Find where the given text appears and provide that cell's center as (X, Y) coordinate. 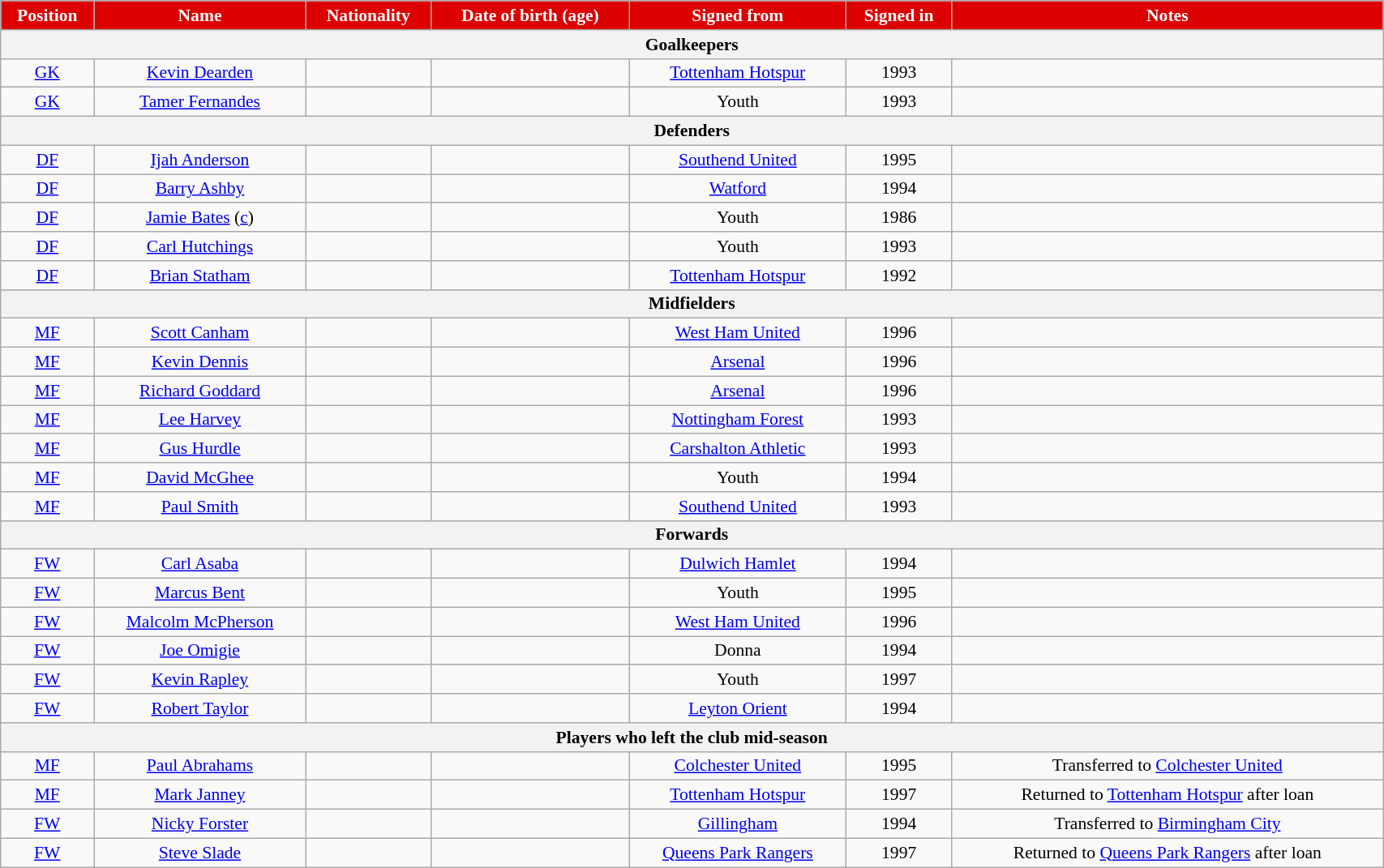
Midfielders (692, 304)
Marcus Bent (199, 593)
Mark Janney (199, 795)
Carl Hutchings (199, 246)
Kevin Rapley (199, 680)
Steve Slade (199, 853)
Signed in (898, 15)
Lee Harvey (199, 420)
Gus Hurdle (199, 449)
Returned to Queens Park Rangers after loan (1168, 853)
Position (47, 15)
Signed from (738, 15)
Richard Goddard (199, 391)
Players who left the club mid-season (692, 738)
Kevin Dennis (199, 362)
Kevin Dearden (199, 73)
Paul Smith (199, 507)
Transferred to Colchester United (1168, 766)
Nicky Forster (199, 824)
Carl Asaba (199, 564)
Queens Park Rangers (738, 853)
Malcolm McPherson (199, 622)
1986 (898, 218)
Returned to Tottenham Hotspur after loan (1168, 795)
Nottingham Forest (738, 420)
Gillingham (738, 824)
Notes (1168, 15)
Robert Taylor (199, 708)
Nationality (368, 15)
David McGhee (199, 477)
Scott Canham (199, 333)
Brian Statham (199, 276)
Watford (738, 189)
Transferred to Birmingham City (1168, 824)
Leyton Orient (738, 708)
Paul Abrahams (199, 766)
Tamer Fernandes (199, 102)
Dulwich Hamlet (738, 564)
Goalkeepers (692, 45)
Carshalton Athletic (738, 449)
Defenders (692, 131)
Date of birth (age) (530, 15)
Forwards (692, 535)
Barry Ashby (199, 189)
Donna (738, 651)
Jamie Bates (c) (199, 218)
1992 (898, 276)
Colchester United (738, 766)
Joe Omigie (199, 651)
Name (199, 15)
Ijah Anderson (199, 160)
